From the cell containing the given text, extract its center point as (X, Y) coordinate. 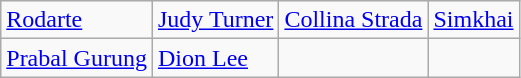
Judy Turner (215, 20)
Dion Lee (215, 58)
Simkhai (474, 20)
Prabal Gurung (77, 58)
Rodarte (77, 20)
Collina Strada (354, 20)
